Determine the (x, y) coordinate at the center of the cell enclosing the given text.  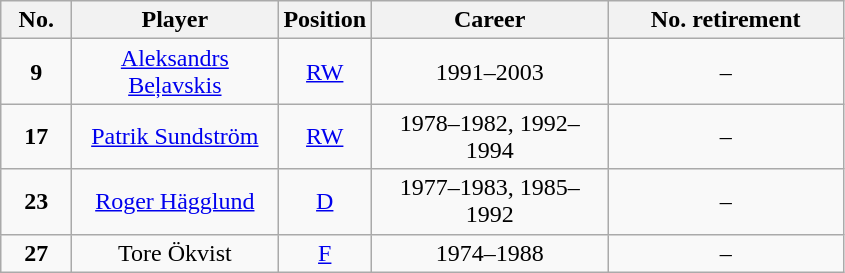
Tore Ökvist (175, 253)
F (325, 253)
Career (490, 20)
9 (36, 72)
17 (36, 136)
No. retirement (726, 20)
1977–1983, 1985–1992 (490, 202)
D (325, 202)
Aleksandrs Beļavskis (175, 72)
27 (36, 253)
1974–1988 (490, 253)
1991–2003 (490, 72)
No. (36, 20)
Patrik Sundström (175, 136)
Position (325, 20)
Player (175, 20)
1978–1982, 1992–1994 (490, 136)
23 (36, 202)
Roger Hägglund (175, 202)
